Output the [X, Y] coordinate of the center of the cell containing the given text.  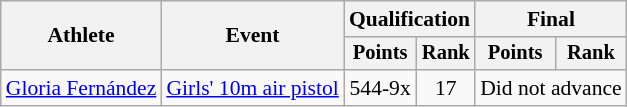
Girls' 10m air pistol [252, 88]
17 [446, 88]
Athlete [82, 36]
Gloria Fernández [82, 88]
Final [551, 19]
544-9x [380, 88]
Qualification [410, 19]
Did not advance [551, 88]
Event [252, 36]
